Find where the given text appears and provide that cell's center as [x, y] coordinate. 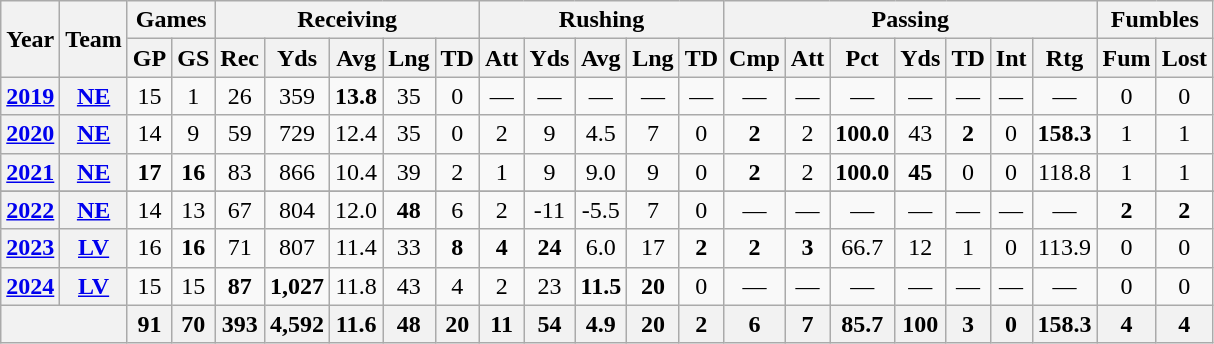
4.9 [601, 324]
866 [298, 172]
6.0 [601, 248]
Pct [862, 58]
12.4 [356, 134]
33 [409, 248]
12.0 [356, 210]
91 [149, 324]
113.9 [1064, 248]
Rtg [1064, 58]
Fumbles [1154, 20]
85.7 [862, 324]
2024 [30, 286]
70 [194, 324]
Rec [240, 58]
26 [240, 96]
11.6 [356, 324]
45 [920, 172]
Passing [911, 20]
-11 [550, 210]
83 [240, 172]
2020 [30, 134]
2021 [30, 172]
59 [240, 134]
13 [194, 210]
-5.5 [601, 210]
4.5 [601, 134]
Year [30, 39]
66.7 [862, 248]
71 [240, 248]
39 [409, 172]
2022 [30, 210]
11.4 [356, 248]
729 [298, 134]
11.8 [356, 286]
24 [550, 248]
11.5 [601, 286]
10.4 [356, 172]
804 [298, 210]
8 [457, 248]
Int [1011, 58]
4,592 [298, 324]
Rushing [601, 20]
13.8 [356, 96]
23 [550, 286]
393 [240, 324]
359 [298, 96]
11 [501, 324]
GS [194, 58]
GP [149, 58]
Lost [1184, 58]
2019 [30, 96]
100 [920, 324]
2023 [30, 248]
118.8 [1064, 172]
87 [240, 286]
Games [170, 20]
67 [240, 210]
Team [94, 39]
12 [920, 248]
9.0 [601, 172]
Receiving [348, 20]
Fum [1126, 58]
1,027 [298, 286]
Cmp [755, 58]
807 [298, 248]
54 [550, 324]
